Determine the (X, Y) coordinate at the center of the cell enclosing the given text.  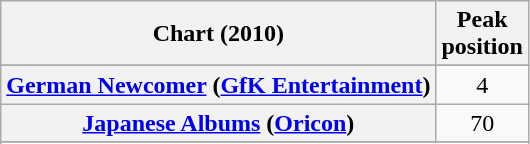
Chart (2010) (218, 34)
4 (482, 85)
German Newcomer (GfK Entertainment) (218, 85)
Japanese Albums (Oricon) (218, 123)
Peakposition (482, 34)
70 (482, 123)
